From the cell containing the given text, extract its center point as [x, y] coordinate. 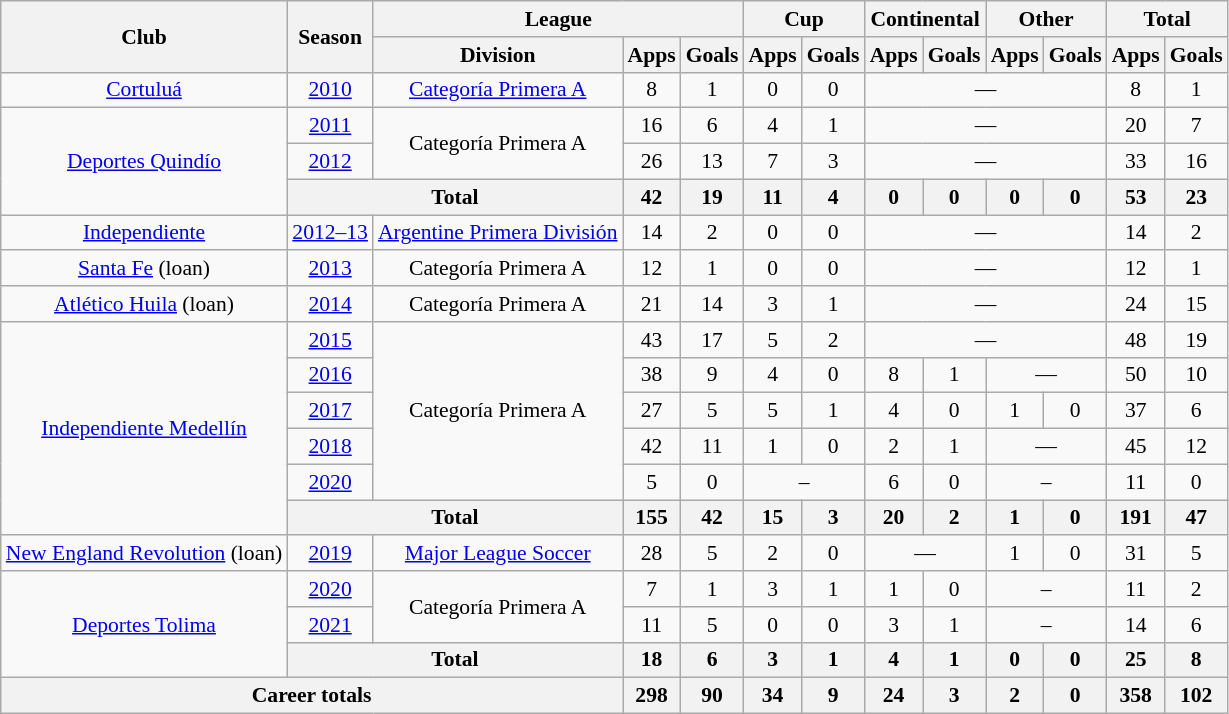
25 [1136, 660]
358 [1136, 696]
34 [773, 696]
Continental [926, 19]
Independiente [144, 233]
2012–13 [330, 233]
31 [1136, 554]
23 [1196, 197]
2016 [330, 375]
26 [651, 162]
2021 [330, 625]
Division [498, 55]
13 [712, 162]
Major League Soccer [498, 554]
Deportes Tolima [144, 624]
Cup [804, 19]
Atlético Huila (loan) [144, 304]
27 [651, 411]
50 [1136, 375]
155 [651, 518]
Santa Fe (loan) [144, 269]
38 [651, 375]
League [558, 19]
21 [651, 304]
2019 [330, 554]
17 [712, 340]
90 [712, 696]
2015 [330, 340]
2010 [330, 90]
102 [1196, 696]
53 [1136, 197]
28 [651, 554]
10 [1196, 375]
191 [1136, 518]
45 [1136, 447]
37 [1136, 411]
43 [651, 340]
New England Revolution (loan) [144, 554]
2017 [330, 411]
47 [1196, 518]
Club [144, 36]
2018 [330, 447]
2013 [330, 269]
Other [1046, 19]
2011 [330, 126]
Deportes Quindío [144, 162]
2012 [330, 162]
48 [1136, 340]
2014 [330, 304]
Career totals [312, 696]
298 [651, 696]
Independiente Medellín [144, 429]
Season [330, 36]
Cortuluá [144, 90]
18 [651, 660]
33 [1136, 162]
Argentine Primera División [498, 233]
